Output the [X, Y] coordinate of the center of the cell containing the given text.  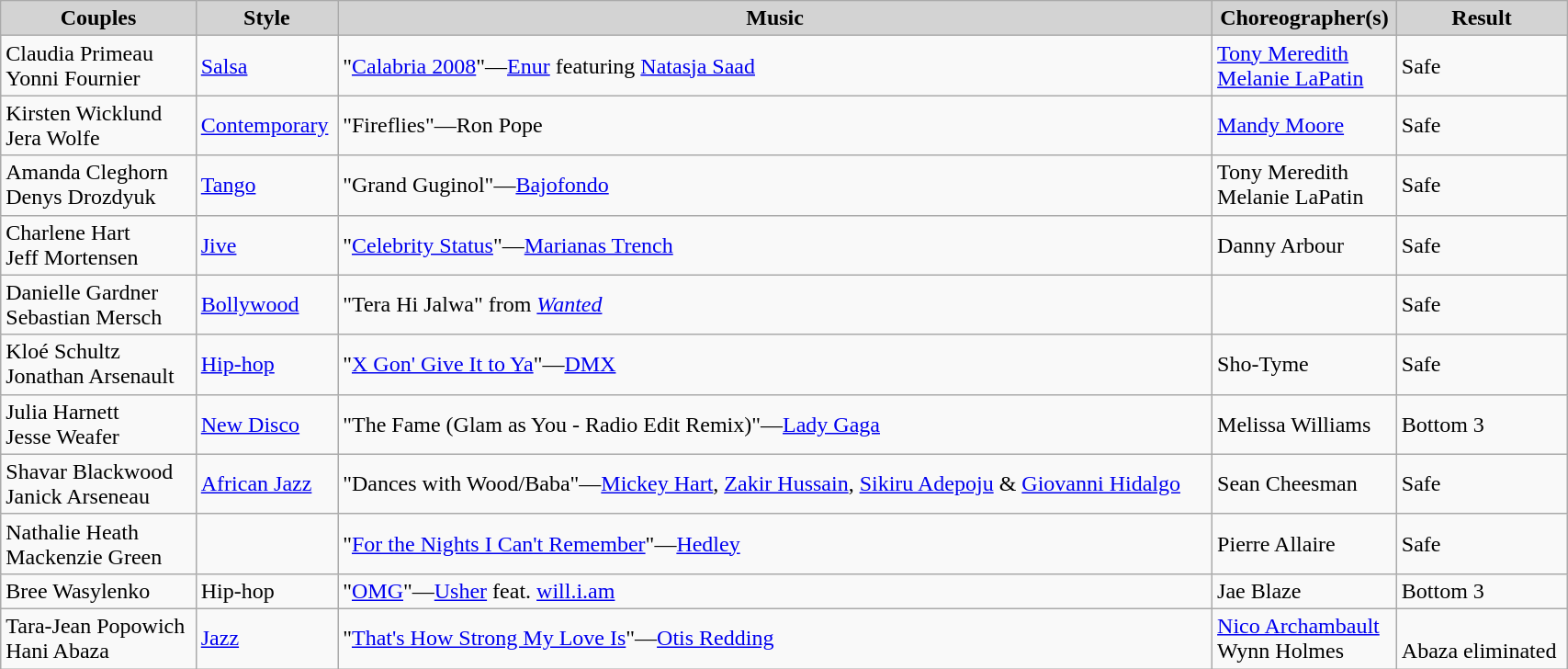
Jive [266, 244]
Choreographer(s) [1304, 18]
Melissa Williams [1304, 425]
Amanda CleghornDenys Drozdyuk [98, 186]
"Fireflies"—Ron Pope [775, 125]
Danielle GardnerSebastian Mersch [98, 305]
Couples [98, 18]
"That's How Strong My Love Is"—Otis Redding [775, 638]
"X Gon' Give It to Ya"—DMX [775, 364]
Danny Arbour [1304, 244]
Tara-Jean PopowichHani Abaza [98, 638]
Nico ArchambaultWynn Holmes [1304, 638]
Abaza eliminated [1481, 638]
"For the Nights I Can't Remember"—Hedley [775, 544]
Claudia PrimeauYonni Fournier [98, 66]
Kloé SchultzJonathan Arsenault [98, 364]
Style [266, 18]
"OMG"—Usher feat. will.i.am [775, 591]
Sho-Tyme [1304, 364]
Shavar BlackwoodJanick Arseneau [98, 483]
Pierre Allaire [1304, 544]
Contemporary [266, 125]
Julia HarnettJesse Weafer [98, 425]
Bollywood [266, 305]
"Grand Guginol"—Bajofondo [775, 186]
"Dances with Wood/Baba"—Mickey Hart, Zakir Hussain, Sikiru Adepoju & Giovanni Hidalgo [775, 483]
"Tera Hi Jalwa" from Wanted [775, 305]
Tango [266, 186]
Charlene HartJeff Mortensen [98, 244]
Bree Wasylenko [98, 591]
Kirsten WicklundJera Wolfe [98, 125]
Jazz [266, 638]
"Celebrity Status"—Marianas Trench [775, 244]
Jae Blaze [1304, 591]
"The Fame (Glam as You - Radio Edit Remix)"—Lady Gaga [775, 425]
Result [1481, 18]
Mandy Moore [1304, 125]
African Jazz [266, 483]
Salsa [266, 66]
"Calabria 2008"—Enur featuring Natasja Saad [775, 66]
Sean Cheesman [1304, 483]
New Disco [266, 425]
Music [775, 18]
Nathalie HeathMackenzie Green [98, 544]
